Determine the (X, Y) coordinate at the center of the cell enclosing the given text.  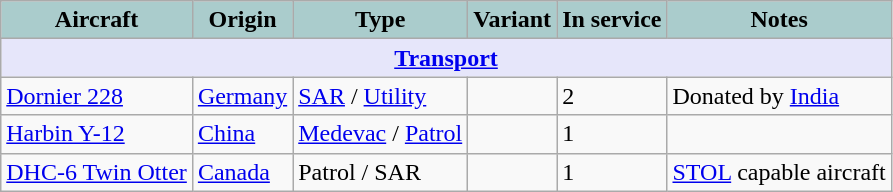
Aircraft (97, 20)
Type (380, 20)
Donated by India (779, 96)
DHC-6 Twin Otter (97, 172)
Patrol / SAR (380, 172)
SAR / Utility (380, 96)
Origin (242, 20)
2 (612, 96)
Germany (242, 96)
Canada (242, 172)
China (242, 134)
Harbin Y-12 (97, 134)
In service (612, 20)
Medevac / Patrol (380, 134)
STOL capable aircraft (779, 172)
Notes (779, 20)
Variant (512, 20)
Dornier 228 (97, 96)
Transport (446, 58)
